Capture the cell that displays the provided text and extract its [x, y] central coordinate. 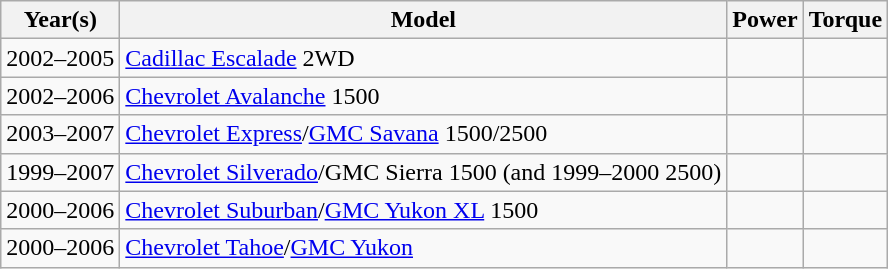
Cadillac Escalade 2WD [424, 58]
2002–2005 [60, 58]
Chevrolet Suburban/GMC Yukon XL 1500 [424, 210]
2003–2007 [60, 134]
2002–2006 [60, 96]
Year(s) [60, 20]
Model [424, 20]
Chevrolet Silverado/GMC Sierra 1500 (and 1999–2000 2500) [424, 172]
Chevrolet Express/GMC Savana 1500/2500 [424, 134]
Torque [845, 20]
1999–2007 [60, 172]
Chevrolet Avalanche 1500 [424, 96]
Chevrolet Tahoe/GMC Yukon [424, 248]
Power [765, 20]
